Return the (x, y) coordinate for the center point of the cell that contains the specified text.  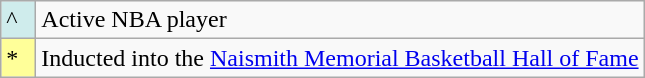
Active NBA player (340, 20)
* (18, 58)
Inducted into the Naismith Memorial Basketball Hall of Fame (340, 58)
^ (18, 20)
